Locate the cell with the specified text and output its [X, Y] center coordinate. 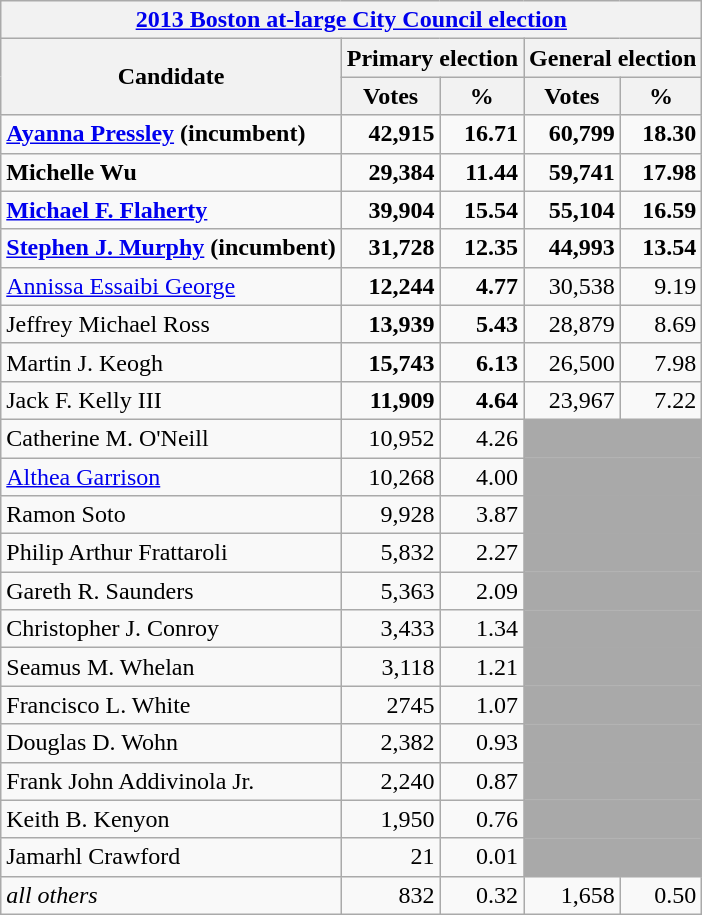
17.98 [661, 172]
Jamarhl Crawford [171, 857]
3,433 [390, 629]
Jeffrey Michael Ross [171, 324]
832 [390, 895]
4.64 [482, 400]
4.77 [482, 286]
7.98 [661, 362]
8.69 [661, 324]
23,967 [572, 400]
30,538 [572, 286]
12,244 [390, 286]
all others [171, 895]
15,743 [390, 362]
9.19 [661, 286]
1,658 [572, 895]
Michael F. Flaherty [171, 210]
0.93 [482, 743]
5.43 [482, 324]
16.59 [661, 210]
59,741 [572, 172]
28,879 [572, 324]
Catherine M. O'Neill [171, 438]
Keith B. Kenyon [171, 819]
12.35 [482, 248]
Frank John Addivinola Jr. [171, 781]
60,799 [572, 134]
Annissa Essaibi George [171, 286]
Althea Garrison [171, 477]
31,728 [390, 248]
6.13 [482, 362]
Douglas D. Wohn [171, 743]
0.32 [482, 895]
26,500 [572, 362]
10,952 [390, 438]
Christopher J. Conroy [171, 629]
3.87 [482, 515]
5,832 [390, 553]
42,915 [390, 134]
4.00 [482, 477]
Ayanna Pressley (incumbent) [171, 134]
1.34 [482, 629]
Gareth R. Saunders [171, 591]
1,950 [390, 819]
44,993 [572, 248]
Michelle Wu [171, 172]
7.22 [661, 400]
3,118 [390, 667]
15.54 [482, 210]
13.54 [661, 248]
Candidate [171, 77]
Seamus M. Whelan [171, 667]
10,268 [390, 477]
55,104 [572, 210]
0.76 [482, 819]
Francisco L. White [171, 705]
Primary election [432, 58]
Jack F. Kelly III [171, 400]
13,939 [390, 324]
1.21 [482, 667]
2745 [390, 705]
Martin J. Keogh [171, 362]
18.30 [661, 134]
0.50 [661, 895]
16.71 [482, 134]
General election [613, 58]
11.44 [482, 172]
2,382 [390, 743]
Ramon Soto [171, 515]
11,909 [390, 400]
0.01 [482, 857]
2013 Boston at-large City Council election [352, 20]
29,384 [390, 172]
Stephen J. Murphy (incumbent) [171, 248]
9,928 [390, 515]
39,904 [390, 210]
21 [390, 857]
0.87 [482, 781]
4.26 [482, 438]
1.07 [482, 705]
5,363 [390, 591]
2.27 [482, 553]
Philip Arthur Frattaroli [171, 553]
2.09 [482, 591]
2,240 [390, 781]
